Locate the cell with the specified text and output its [X, Y] center coordinate. 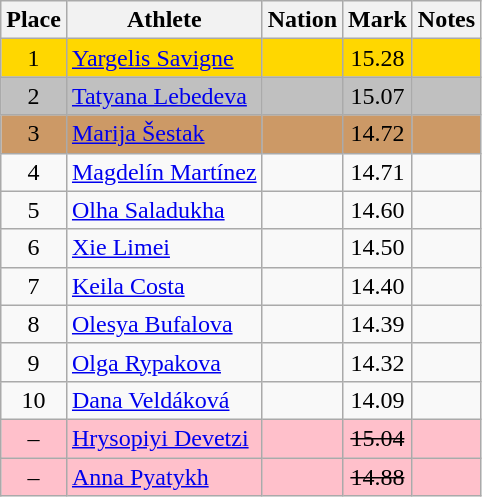
14.39 [378, 324]
Olga Rypakova [164, 362]
Hrysopiyi Devetzi [164, 438]
Olesya Bufalova [164, 324]
14.09 [378, 400]
Keila Costa [164, 286]
Marija Šestak [164, 134]
5 [34, 210]
7 [34, 286]
Tatyana Lebedeva [164, 96]
Nation [302, 20]
14.71 [378, 172]
Yargelis Savigne [164, 58]
14.88 [378, 477]
Anna Pyatykh [164, 477]
14.72 [378, 134]
14.40 [378, 286]
1 [34, 58]
15.28 [378, 58]
Dana Veldáková [164, 400]
15.07 [378, 96]
Notes [446, 20]
14.50 [378, 248]
4 [34, 172]
9 [34, 362]
2 [34, 96]
6 [34, 248]
14.60 [378, 210]
10 [34, 400]
Magdelín Martínez [164, 172]
14.32 [378, 362]
3 [34, 134]
Xie Limei [164, 248]
8 [34, 324]
15.04 [378, 438]
Mark [378, 20]
Olha Saladukha [164, 210]
Athlete [164, 20]
Place [34, 20]
